Output the [X, Y] coordinate of the center of the cell containing the given text.  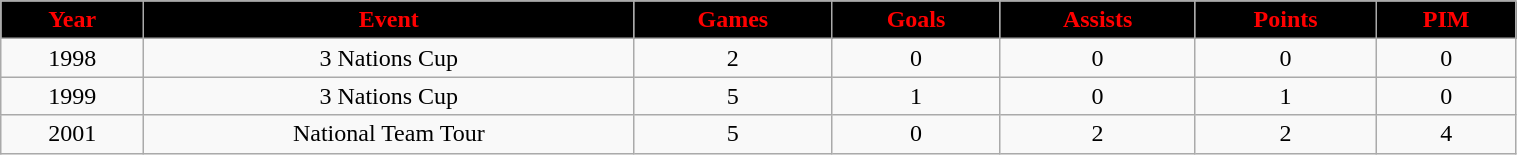
Games [733, 20]
Year [72, 20]
Goals [916, 20]
2001 [72, 134]
1998 [72, 58]
National Team Tour [389, 134]
4 [1446, 134]
PIM [1446, 20]
Points [1286, 20]
1999 [72, 96]
Assists [1097, 20]
Event [389, 20]
